Locate the cell with the specified text and output its (X, Y) center coordinate. 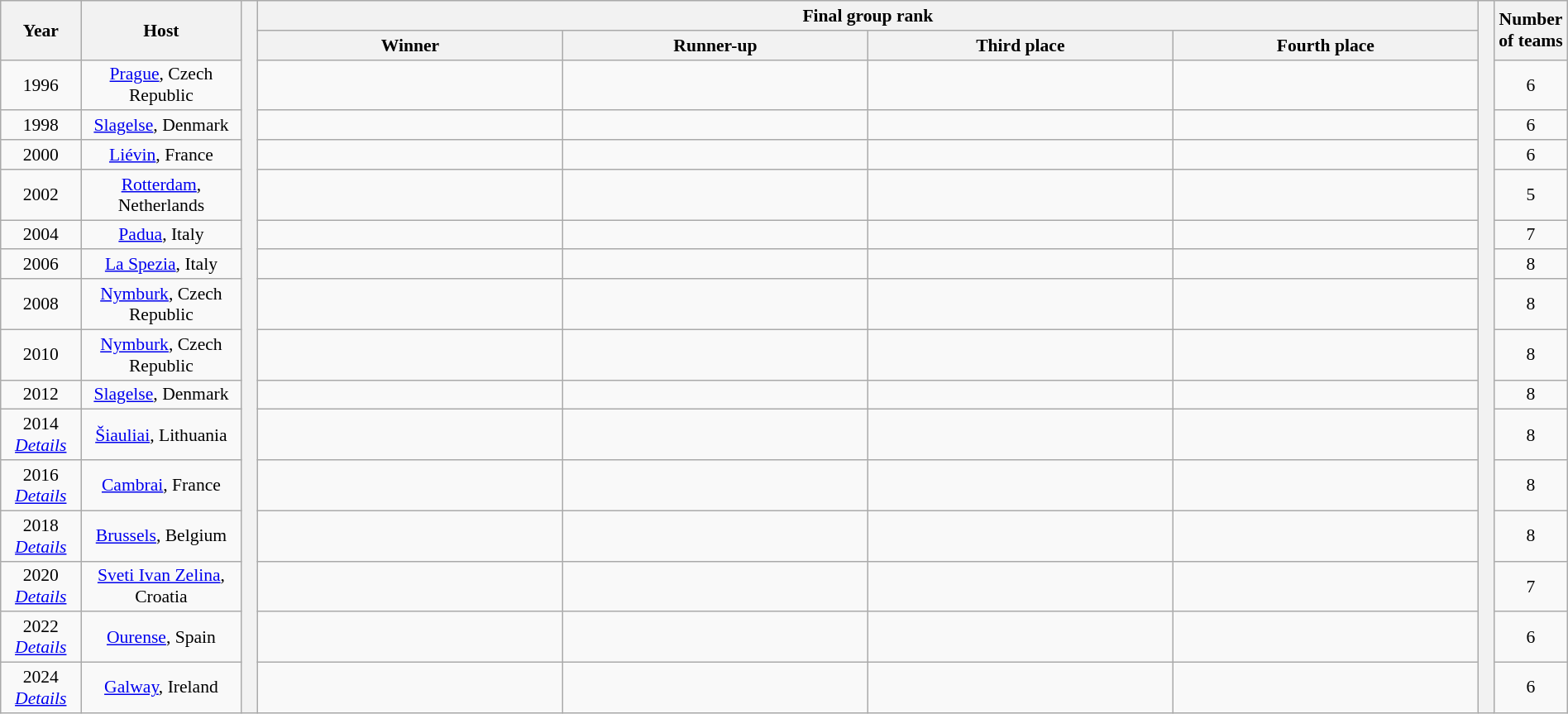
5 (1531, 195)
2024Details (41, 688)
2006 (41, 265)
1998 (41, 126)
2018Details (41, 536)
2012 (41, 395)
Year (41, 30)
2014Details (41, 435)
Sveti Ivan Zelina, Croatia (161, 586)
Galway, Ireland (161, 688)
Fourth place (1325, 46)
Final group rank (868, 16)
Padua, Italy (161, 235)
Brussels, Belgium (161, 536)
Runner-up (715, 46)
Rotterdam, Netherlands (161, 195)
Liévin, France (161, 155)
2016Details (41, 485)
Ourense, Spain (161, 637)
2004 (41, 235)
2022Details (41, 637)
Host (161, 30)
Šiauliai, Lithuania (161, 435)
2008 (41, 304)
Prague, Czech Republic (161, 84)
2000 (41, 155)
Number of teams (1531, 30)
2010 (41, 354)
1996 (41, 84)
2002 (41, 195)
2020Details (41, 586)
Winner (410, 46)
La Spezia, Italy (161, 265)
Third place (1021, 46)
Cambrai, France (161, 485)
